Determine the (X, Y) coordinate at the center of the cell enclosing the given text.  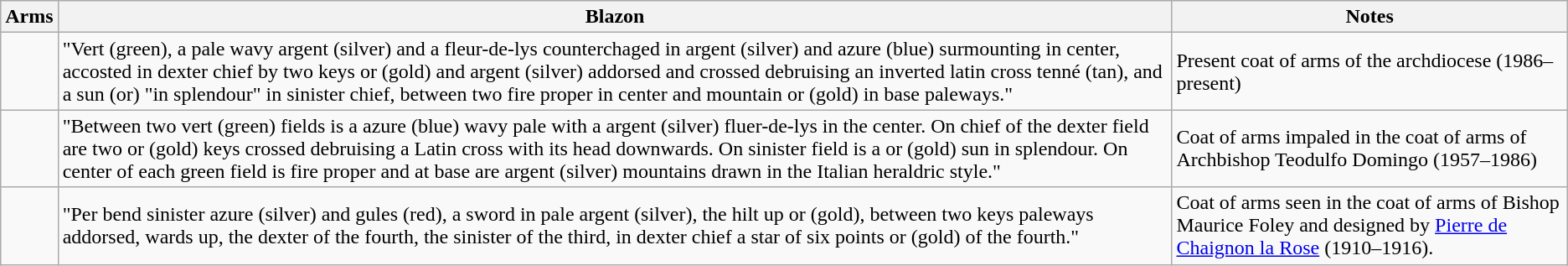
Notes (1369, 17)
Coat of arms seen in the coat of arms of Bishop Maurice Foley and designed by Pierre de Chaignon la Rose (1910–1916). (1369, 226)
Coat of arms impaled in the coat of arms of Archbishop Teodulfo Domingo (1957–1986) (1369, 149)
Present coat of arms of the archdiocese (1986–present) (1369, 71)
Blazon (615, 17)
Arms (29, 17)
